Search for the cell housing the specified text and yield its [x, y] center coordinate. 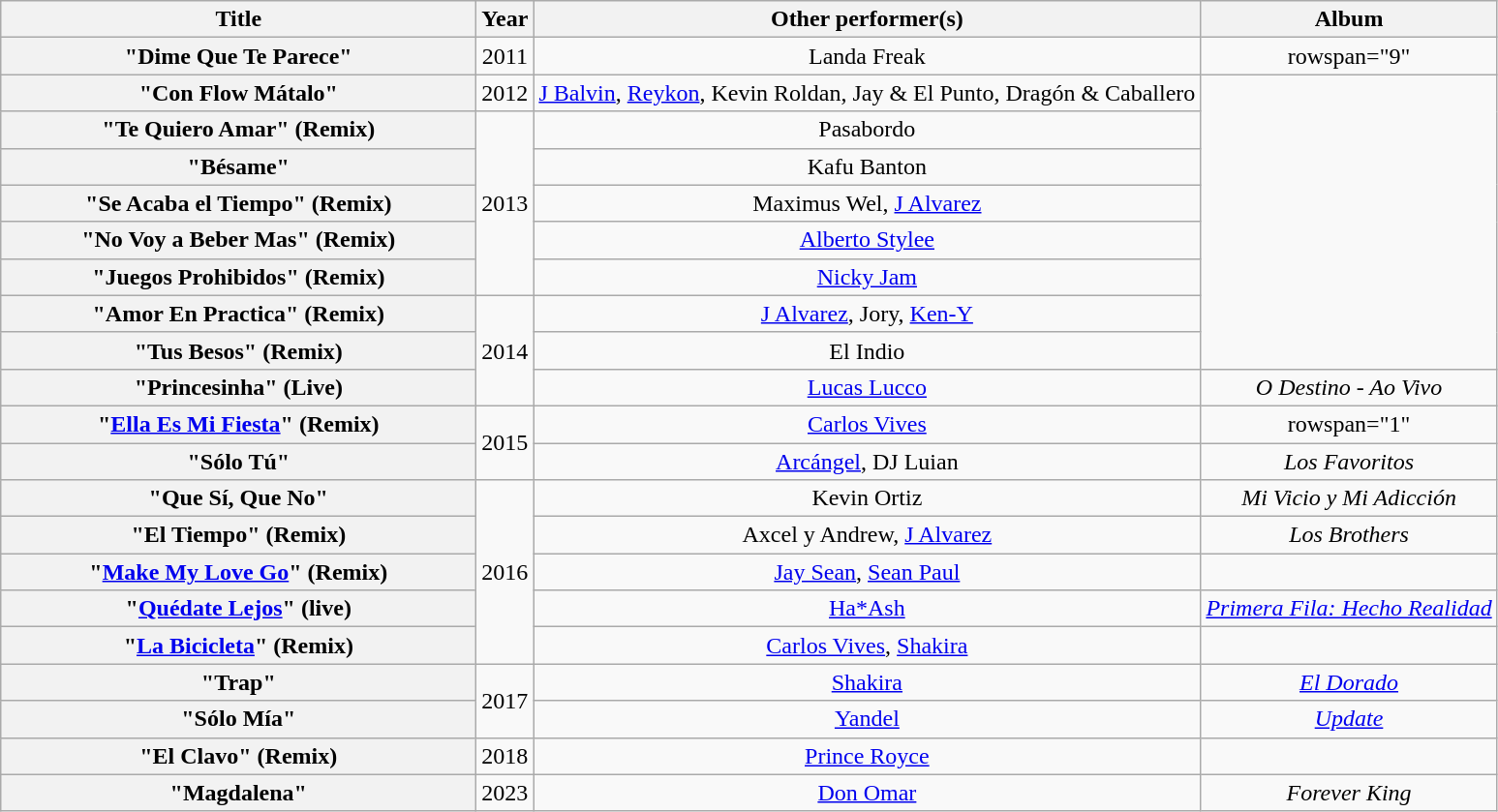
"Dime Que Te Parece" [238, 56]
2014 [505, 350]
2012 [505, 93]
Yandel [868, 719]
"Te Quiero Amar" (Remix) [238, 130]
"Trap" [238, 682]
J Alvarez, Jory, Ken-Y [868, 314]
Maximus Wel, J Alvarez [868, 203]
"Princesinha" (Live) [238, 387]
Landa Freak [868, 56]
Prince Royce [868, 756]
2011 [505, 56]
Nicky Jam [868, 277]
El Indio [868, 350]
2023 [505, 793]
Lucas Lucco [868, 387]
2018 [505, 756]
Shakira [868, 682]
"Sólo Mía" [238, 719]
Carlos Vives [868, 424]
Other performer(s) [868, 19]
Alberto Stylee [868, 240]
Pasabordo [868, 130]
"Tus Besos" (Remix) [238, 350]
Los Brothers [1349, 535]
Title [238, 19]
"El Clavo" (Remix) [238, 756]
2017 [505, 701]
2013 [505, 203]
2016 [505, 572]
El Dorado [1349, 682]
"Magdalena" [238, 793]
"Que Sí, Que No" [238, 498]
Kafu Banton [868, 166]
Update [1349, 719]
Don Omar [868, 793]
rowspan="1" [1349, 424]
"Bésame" [238, 166]
J Balvin, Reykon, Kevin Roldan, Jay & El Punto, Dragón & Caballero [868, 93]
"Se Acaba el Tiempo" (Remix) [238, 203]
"Con Flow Mátalo" [238, 93]
"La Bicicleta" (Remix) [238, 646]
"Juegos Prohibidos" (Remix) [238, 277]
Primera Fila: Hecho Realidad [1349, 609]
"Amor En Practica" (Remix) [238, 314]
"Quédate Lejos" (live) [238, 609]
"Make My Love Go" (Remix) [238, 572]
"El Tiempo" (Remix) [238, 535]
Forever King [1349, 793]
Ha*Ash [868, 609]
"Sólo Tú" [238, 462]
"Ella Es Mi Fiesta" (Remix) [238, 424]
Album [1349, 19]
2015 [505, 442]
Carlos Vives, Shakira [868, 646]
Year [505, 19]
Mi Vicio y Mi Adicción [1349, 498]
Jay Sean, Sean Paul [868, 572]
Arcángel, DJ Luian [868, 462]
rowspan="9" [1349, 56]
Axcel y Andrew, J Alvarez [868, 535]
Kevin Ortiz [868, 498]
Los Favoritos [1349, 462]
O Destino - Ao Vivo [1349, 387]
"No Voy a Beber Mas" (Remix) [238, 240]
